Extract the [X, Y] coordinate from the center of the cell holding the provided text.  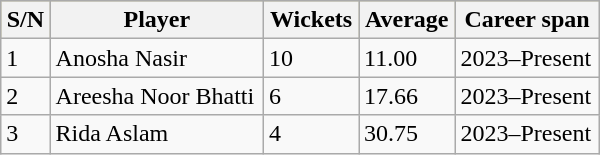
3 [26, 134]
11.00 [407, 58]
2 [26, 96]
Player [157, 20]
Career span [527, 20]
30.75 [407, 134]
Wickets [312, 20]
Rida Aslam [157, 134]
S/N [26, 20]
Anosha Nasir [157, 58]
10 [312, 58]
Average [407, 20]
1 [26, 58]
17.66 [407, 96]
6 [312, 96]
Areesha Noor Bhatti [157, 96]
4 [312, 134]
